Output the (x, y) coordinate of the center of the cell containing the given text.  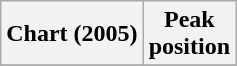
Chart (2005) (72, 34)
Peakposition (189, 34)
